For the text-containing cell, return its midpoint in [X, Y] coordinate format. 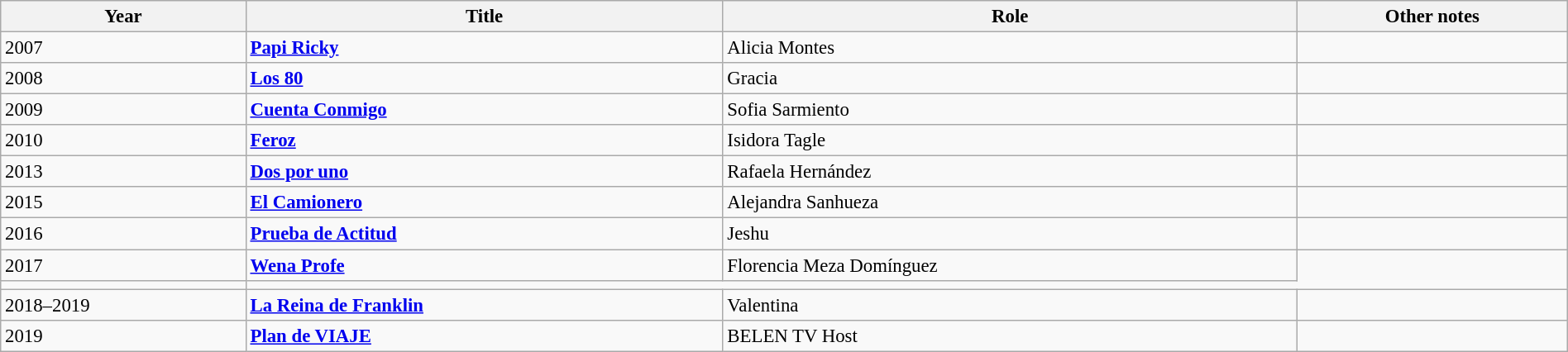
Jeshu [1010, 234]
2008 [123, 78]
Dos por uno [485, 172]
La Reina de Franklin [485, 305]
2007 [123, 48]
Gracia [1010, 78]
Cuenta Conmigo [485, 110]
Alicia Montes [1010, 48]
Wena Profe [485, 265]
2019 [123, 335]
Isidora Tagle [1010, 140]
Role [1010, 17]
Florencia Meza Domínguez [1010, 265]
Papi Ricky [485, 48]
Rafaela Hernández [1010, 172]
Plan de VIAJE [485, 335]
Other notes [1432, 17]
Valentina [1010, 305]
Sofia Sarmiento [1010, 110]
BELEN TV Host [1010, 335]
2009 [123, 110]
2017 [123, 265]
2015 [123, 202]
2013 [123, 172]
Alejandra Sanhueza [1010, 202]
Feroz [485, 140]
2010 [123, 140]
2018–2019 [123, 305]
2016 [123, 234]
Year [123, 17]
El Camionero [485, 202]
Los 80 [485, 78]
Title [485, 17]
Prueba de Actitud [485, 234]
